Locate the cell with the specified text and output its [X, Y] center coordinate. 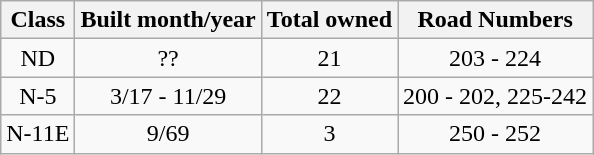
Built month/year [168, 20]
200 - 202, 225-242 [496, 96]
250 - 252 [496, 134]
203 - 224 [496, 58]
ND [38, 58]
?? [168, 58]
Class [38, 20]
N-11E [38, 134]
9/69 [168, 134]
21 [329, 58]
3 [329, 134]
Road Numbers [496, 20]
Total owned [329, 20]
N-5 [38, 96]
3/17 - 11/29 [168, 96]
22 [329, 96]
